Determine the [x, y] coordinate at the center of the cell enclosing the given text.  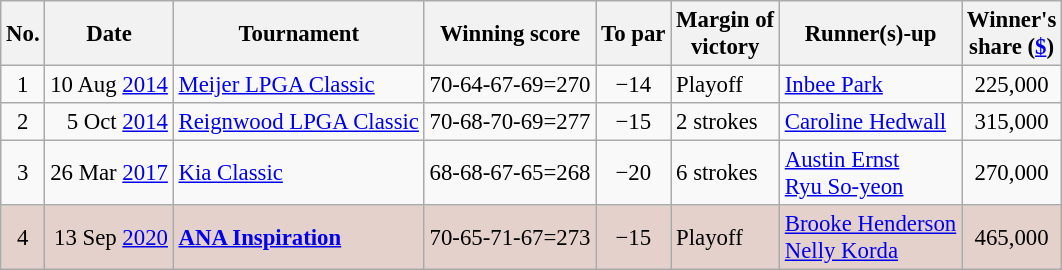
465,000 [1012, 238]
Winning score [510, 34]
Winner'sshare ($) [1012, 34]
ANA Inspiration [298, 238]
Austin Ernst Ryu So-yeon [870, 174]
Tournament [298, 34]
Brooke Henderson Nelly Korda [870, 238]
13 Sep 2020 [109, 238]
Kia Classic [298, 174]
26 Mar 2017 [109, 174]
−20 [634, 174]
−14 [634, 85]
315,000 [1012, 122]
No. [23, 34]
70-64-67-69=270 [510, 85]
3 [23, 174]
2 [23, 122]
70-65-71-67=273 [510, 238]
To par [634, 34]
6 strokes [726, 174]
Caroline Hedwall [870, 122]
4 [23, 238]
Inbee Park [870, 85]
270,000 [1012, 174]
225,000 [1012, 85]
Runner(s)-up [870, 34]
Meijer LPGA Classic [298, 85]
10 Aug 2014 [109, 85]
Reignwood LPGA Classic [298, 122]
68-68-67-65=268 [510, 174]
5 Oct 2014 [109, 122]
2 strokes [726, 122]
1 [23, 85]
Date [109, 34]
Margin ofvictory [726, 34]
70-68-70-69=277 [510, 122]
